Extract the [x, y] coordinate from the center of the cell holding the provided text.  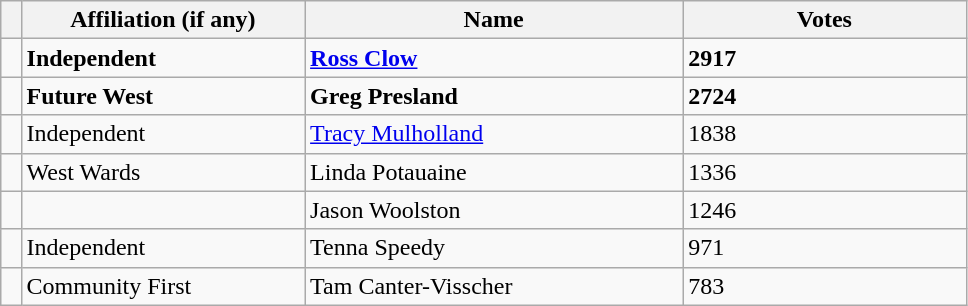
Community First [163, 286]
1838 [825, 134]
Future West [163, 96]
Affiliation (if any) [163, 20]
2724 [825, 96]
2917 [825, 58]
Jason Woolston [494, 210]
Tenna Speedy [494, 248]
971 [825, 248]
Tam Canter-Visscher [494, 286]
Linda Potauaine [494, 172]
1246 [825, 210]
Votes [825, 20]
Ross Clow [494, 58]
Name [494, 20]
Greg Presland [494, 96]
West Wards [163, 172]
Tracy Mulholland [494, 134]
783 [825, 286]
1336 [825, 172]
